Search for the cell housing the specified text and yield its (x, y) center coordinate. 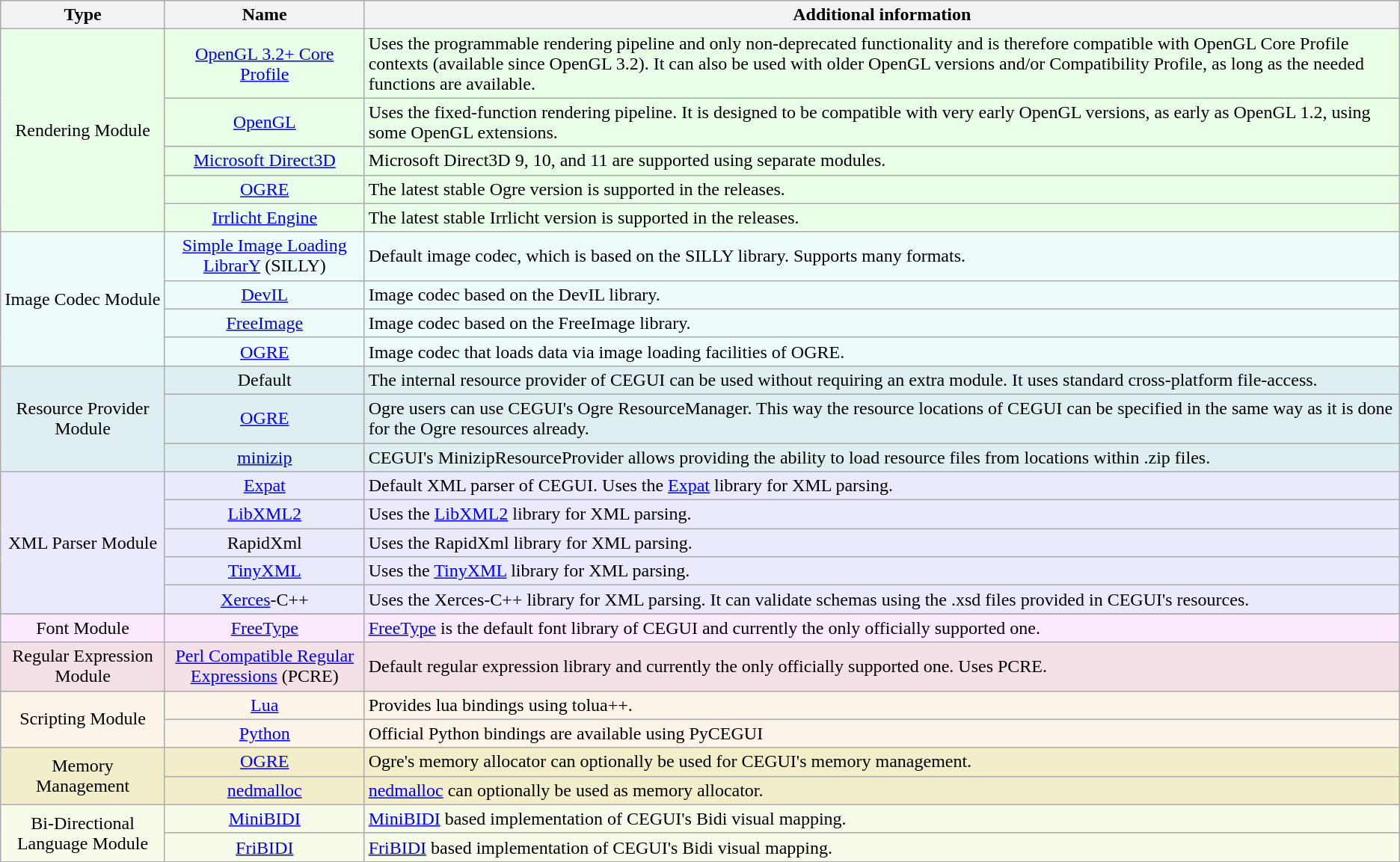
Type (83, 15)
Uses the TinyXML library for XML parsing. (882, 571)
Irrlicht Engine (265, 218)
Default regular expression library and currently the only officially supported one. Uses PCRE. (882, 667)
OpenGL (265, 123)
Uses the RapidXml library for XML parsing. (882, 543)
Simple Image Loading LibrarY (SILLY) (265, 256)
FreeImage (265, 323)
MiniBIDI based implementation of CEGUI's Bidi visual mapping. (882, 819)
FreeType is the default font library of CEGUI and currently the only officially supported one. (882, 628)
OpenGL 3.2+ Core Profile (265, 64)
FreeType (265, 628)
RapidXml (265, 543)
The latest stable Irrlicht version is supported in the releases. (882, 218)
LibXML2 (265, 514)
Perl Compatible Regular Expressions (PCRE) (265, 667)
FriBIDI (265, 847)
Bi-Directional Language Module (83, 833)
Ogre's memory allocator can optionally be used for CEGUI's memory management. (882, 762)
Default (265, 380)
CEGUI's MinizipResourceProvider allows providing the ability to load resource files from locations within .zip files. (882, 457)
Python (265, 733)
Microsoft Direct3D (265, 161)
Additional information (882, 15)
XML Parser Module (83, 543)
Resource Provider Module (83, 419)
Regular Expression Module (83, 667)
Image Codec Module (83, 299)
The latest stable Ogre version is supported in the releases. (882, 189)
FriBIDI based implementation of CEGUI's Bidi visual mapping. (882, 847)
Scripting Module (83, 719)
The internal resource provider of CEGUI can be used without requiring an extra module. It uses standard cross-platform file-access. (882, 380)
Image codec based on the DevIL library. (882, 295)
Rendering Module (83, 130)
Expat (265, 486)
MiniBIDI (265, 819)
Font Module (83, 628)
nedmalloc can optionally be used as memory allocator. (882, 790)
Xerces-C++ (265, 600)
minizip (265, 457)
Provides lua bindings using tolua++. (882, 705)
DevIL (265, 295)
Microsoft Direct3D 9, 10, and 11 are supported using separate modules. (882, 161)
Uses the LibXML2 library for XML parsing. (882, 514)
Image codec based on the FreeImage library. (882, 323)
TinyXML (265, 571)
Memory Management (83, 776)
Image codec that loads data via image loading facilities of OGRE. (882, 351)
Lua (265, 705)
nedmalloc (265, 790)
Default XML parser of CEGUI. Uses the Expat library for XML parsing. (882, 486)
Uses the Xerces-C++ library for XML parsing. It can validate schemas using the .xsd files provided in CEGUI's resources. (882, 600)
Default image codec, which is based on the SILLY library. Supports many formats. (882, 256)
Name (265, 15)
Official Python bindings are available using PyCEGUI (882, 733)
